Provide the [X, Y] coordinate of the cell's center where the given text is located.  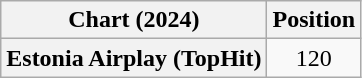
Chart (2024) [134, 20]
Position [314, 20]
120 [314, 58]
Estonia Airplay (TopHit) [134, 58]
